Locate the cell with the specified text and output its [x, y] center coordinate. 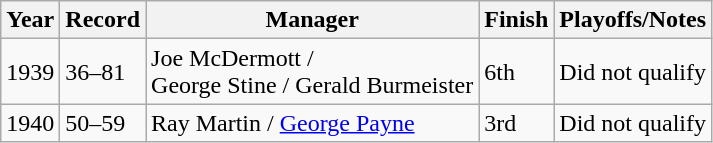
Manager [312, 20]
Playoffs/Notes [633, 20]
Joe McDermott / George Stine / Gerald Burmeister [312, 72]
Ray Martin / George Payne [312, 123]
50–59 [103, 123]
1940 [30, 123]
Year [30, 20]
Finish [516, 20]
1939 [30, 72]
6th [516, 72]
36–81 [103, 72]
3rd [516, 123]
Record [103, 20]
